Determine the (x, y) coordinate at the center of the cell enclosing the given text.  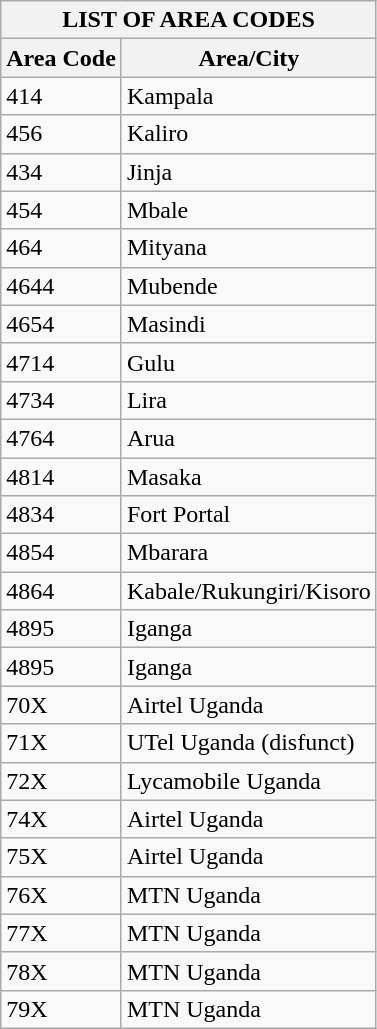
70X (62, 705)
4714 (62, 362)
LIST OF AREA CODES (189, 20)
Mubende (248, 286)
Area Code (62, 58)
71X (62, 743)
Jinja (248, 172)
Mbarara (248, 553)
4814 (62, 477)
4644 (62, 286)
454 (62, 210)
Gulu (248, 362)
UTel Uganda (disfunct) (248, 743)
75X (62, 857)
4734 (62, 400)
Fort Portal (248, 515)
4834 (62, 515)
77X (62, 933)
78X (62, 971)
4764 (62, 438)
Mityana (248, 248)
414 (62, 96)
Lycamobile Uganda (248, 781)
Masindi (248, 324)
464 (62, 248)
79X (62, 1009)
4864 (62, 591)
Lira (248, 400)
Kaliro (248, 134)
72X (62, 781)
Mbale (248, 210)
4654 (62, 324)
Arua (248, 438)
74X (62, 819)
Kabale/Rukungiri/Kisoro (248, 591)
456 (62, 134)
Area/City (248, 58)
Kampala (248, 96)
76X (62, 895)
4854 (62, 553)
434 (62, 172)
Masaka (248, 477)
